Return the [x, y] coordinate for the center point of the cell that contains the specified text.  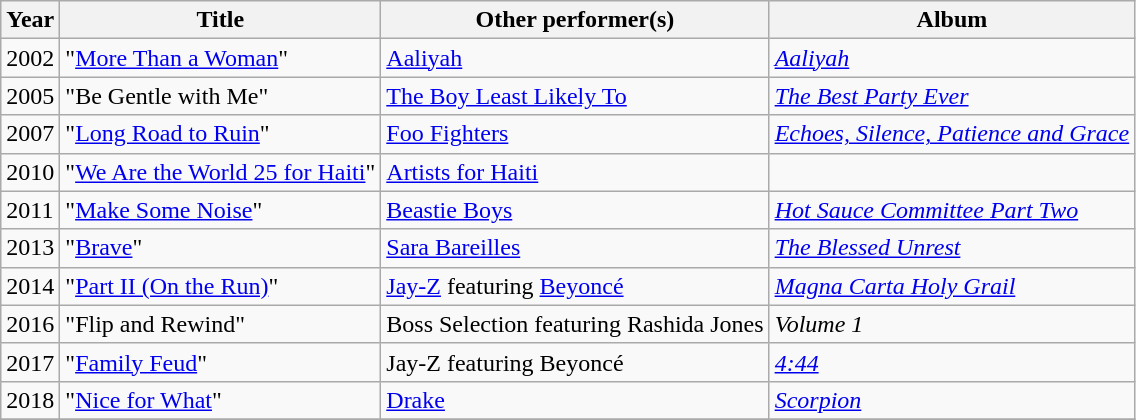
Beastie Boys [575, 210]
Album [952, 20]
2002 [30, 58]
2005 [30, 96]
Title [220, 20]
"More Than a Woman" [220, 58]
Other performer(s) [575, 20]
2011 [30, 210]
Magna Carta Holy Grail [952, 286]
2018 [30, 400]
"Brave" [220, 248]
The Boy Least Likely To [575, 96]
2010 [30, 172]
Artists for Haiti [575, 172]
The Best Party Ever [952, 96]
"Make Some Noise" [220, 210]
Year [30, 20]
Echoes, Silence, Patience and Grace [952, 134]
"Long Road to Ruin" [220, 134]
Sara Bareilles [575, 248]
2014 [30, 286]
Drake [575, 400]
Boss Selection featuring Rashida Jones [575, 324]
2017 [30, 362]
The Blessed Unrest [952, 248]
"Part II (On the Run)" [220, 286]
2016 [30, 324]
Scorpion [952, 400]
"Be Gentle with Me" [220, 96]
2007 [30, 134]
Foo Fighters [575, 134]
"Flip and Rewind" [220, 324]
4:44 [952, 362]
Volume 1 [952, 324]
Hot Sauce Committee Part Two [952, 210]
2013 [30, 248]
"We Are the World 25 for Haiti" [220, 172]
"Nice for What" [220, 400]
"Family Feud" [220, 362]
